Identify which cell holds the provided text, then report its [X, Y] central coordinate. 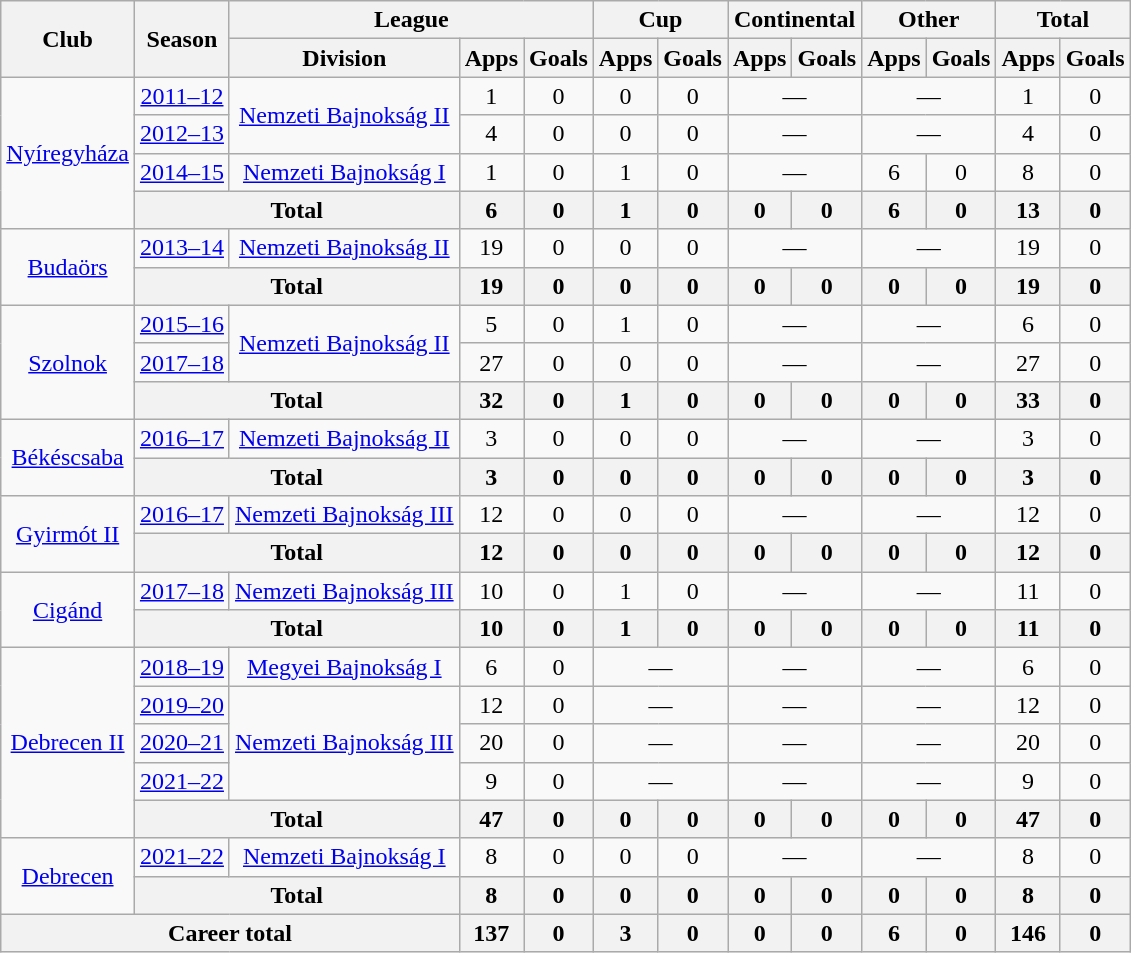
Debrecen [68, 876]
2011–12 [182, 96]
13 [1028, 210]
Career total [230, 933]
146 [1028, 933]
2015–16 [182, 324]
Budaörs [68, 267]
Division [344, 58]
137 [491, 933]
Gyirmót II [68, 534]
Club [68, 39]
Cigánd [68, 610]
League [411, 20]
2020–21 [182, 743]
5 [491, 324]
33 [1028, 400]
2018–19 [182, 667]
Continental [795, 20]
Season [182, 39]
Szolnok [68, 362]
Debrecen II [68, 743]
Other [929, 20]
2013–14 [182, 248]
Megyei Bajnokság I [344, 667]
Cup [660, 20]
Nyíregyháza [68, 153]
2019–20 [182, 705]
2012–13 [182, 134]
2014–15 [182, 172]
32 [491, 400]
Békéscsaba [68, 457]
